Pinpoint the cell where the given text exists, returning its (X, Y) midpoint coordinate. 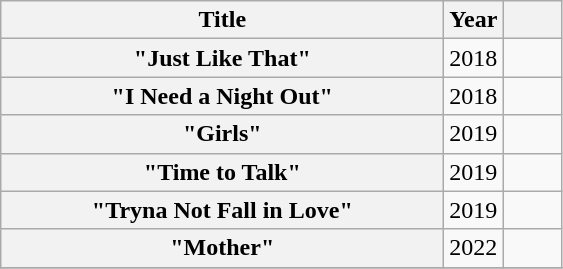
Year (474, 20)
"Just Like That" (222, 58)
"Time to Talk" (222, 172)
2022 (474, 248)
"Mother" (222, 248)
Title (222, 20)
"I Need a Night Out" (222, 96)
"Girls" (222, 134)
"Tryna Not Fall in Love" (222, 210)
